Return (x, y) of the center of cell containing provided text 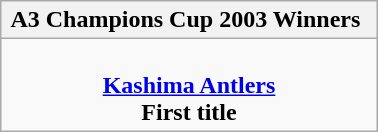
A3 Champions Cup 2003 Winners (189, 20)
Kashima Antlers First title (189, 85)
